Extract the [X, Y] coordinate from the center of the cell holding the provided text.  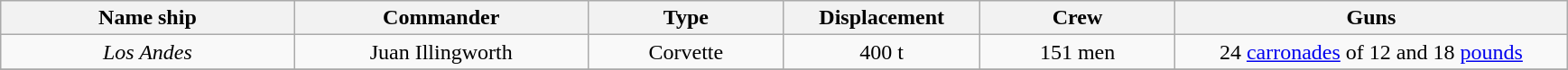
Type [686, 18]
Guns [1371, 18]
24 carronades of 12 and 18 pounds [1371, 52]
Los Andes [148, 52]
400 t [881, 52]
Name ship [148, 18]
Juan Illingworth [441, 52]
Corvette [686, 52]
Displacement [881, 18]
151 men [1078, 52]
Commander [441, 18]
Crew [1078, 18]
